Output the (X, Y) coordinate of the center of the cell containing the given text.  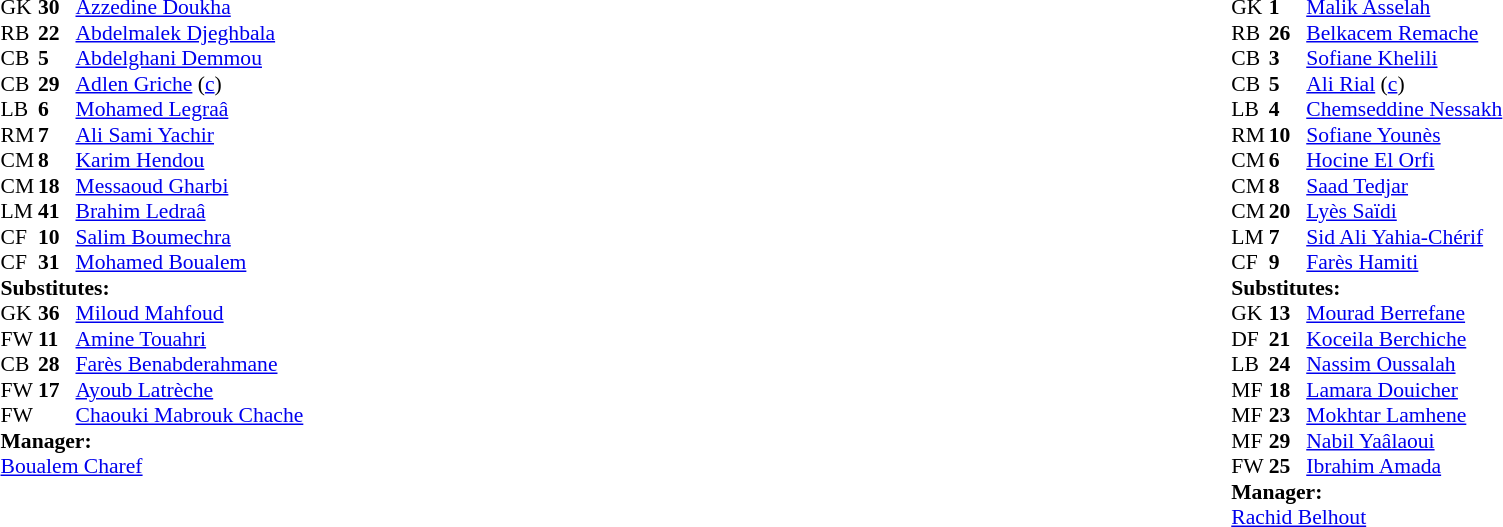
Abdelghani Demmou (226, 59)
Miloud Mahfoud (226, 313)
21 (1288, 339)
Karim Hendou (226, 161)
Boualem Charef (188, 467)
Chaouki Mabrouk Chache (226, 415)
Mohamed Legraâ (226, 109)
22 (57, 33)
20 (1288, 211)
Abdelmalek Djeghbala (226, 33)
17 (57, 390)
3 (1288, 59)
Adlen Griche (c) (226, 84)
Salim Boumechra (226, 237)
Substitutes: (188, 288)
31 (57, 263)
24 (1288, 365)
36 (57, 313)
DF (1250, 339)
13 (1288, 313)
25 (1288, 467)
26 (1288, 33)
Amine Touahri (226, 339)
9 (1288, 263)
Messaoud Gharbi (226, 186)
4 (1288, 109)
11 (57, 339)
Farès Benabderahmane (226, 365)
Mohamed Boualem (226, 263)
Ali Sami Yachir (226, 135)
Manager: (188, 441)
23 (1288, 415)
Brahim Ledraâ (226, 211)
28 (57, 365)
41 (57, 211)
Ayoub Latrèche (226, 390)
